Identify which cell holds the provided text, then report its (x, y) central coordinate. 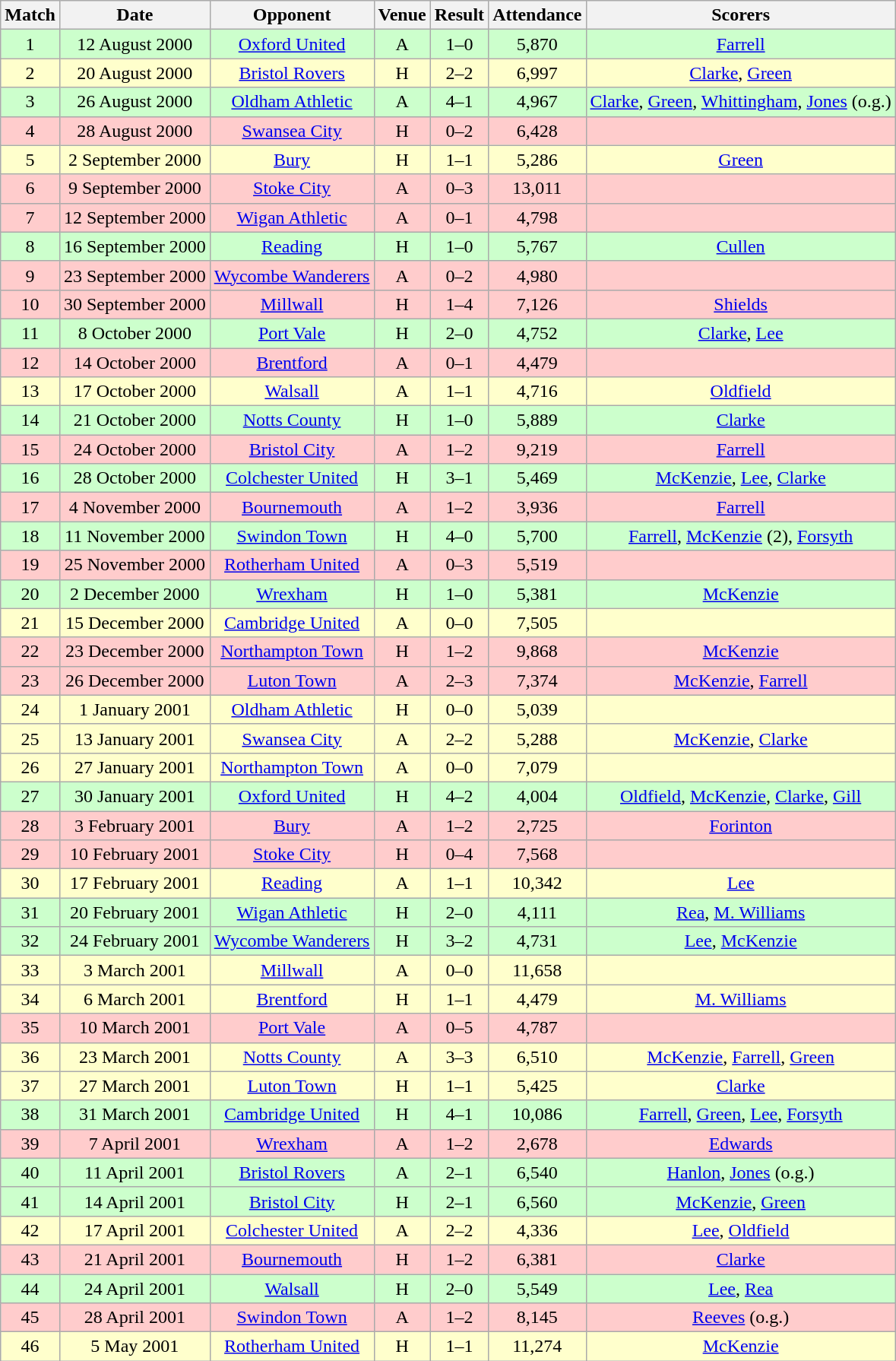
6,997 (537, 73)
17 February 2001 (135, 884)
Date (135, 15)
37 (30, 1086)
Result (459, 15)
5 May 2001 (135, 1347)
Lee, Oldfield (740, 1230)
4,787 (537, 1028)
9,868 (537, 652)
7 (30, 217)
18 (30, 536)
4,731 (537, 941)
1 January 2001 (135, 709)
Venue (402, 15)
7,079 (537, 767)
4,716 (537, 392)
Lee, McKenzie (740, 941)
3–1 (459, 478)
17 April 2001 (135, 1230)
3 February 2001 (135, 825)
5,425 (537, 1086)
2,678 (537, 1144)
McKenzie, Clarke (740, 738)
24 February 2001 (135, 941)
44 (30, 1289)
4,111 (537, 912)
46 (30, 1347)
15 December 2000 (135, 623)
Reeves (o.g.) (740, 1318)
6 March 2001 (135, 999)
41 (30, 1201)
Farrell, Green, Lee, Forsyth (740, 1115)
M. Williams (740, 999)
34 (30, 999)
Oldfield, McKenzie, Clarke, Gill (740, 796)
1 (30, 44)
7,505 (537, 623)
5,039 (537, 709)
McKenzie, Green (740, 1201)
5,767 (537, 246)
16 (30, 478)
38 (30, 1115)
23 December 2000 (135, 652)
11,658 (537, 970)
5,889 (537, 420)
Cullen (740, 246)
4,798 (537, 217)
27 (30, 796)
26 December 2000 (135, 680)
31 March 2001 (135, 1115)
28 April 2001 (135, 1318)
Clarke, Lee (740, 333)
Match (30, 15)
23 September 2000 (135, 275)
5,549 (537, 1289)
Opponent (292, 15)
7,126 (537, 304)
5,870 (537, 44)
3,936 (537, 507)
7 April 2001 (135, 1144)
24 October 2000 (135, 449)
21 (30, 623)
26 August 2000 (135, 102)
5,700 (537, 536)
9 (30, 275)
Lee (740, 884)
Lee, Rea (740, 1289)
26 (30, 767)
McKenzie, Farrell, Green (740, 1057)
11 November 2000 (135, 536)
Forinton (740, 825)
11 April 2001 (135, 1172)
13 (30, 392)
25 (30, 738)
13,011 (537, 189)
30 (30, 884)
1–4 (459, 304)
10 (30, 304)
33 (30, 970)
31 (30, 912)
6 (30, 189)
30 September 2000 (135, 304)
Shields (740, 304)
2,725 (537, 825)
42 (30, 1230)
6,381 (537, 1259)
Attendance (537, 15)
45 (30, 1318)
5,288 (537, 738)
0–5 (459, 1028)
22 (30, 652)
23 (30, 680)
28 August 2000 (135, 131)
28 October 2000 (135, 478)
24 (30, 709)
5,519 (537, 565)
23 March 2001 (135, 1057)
9,219 (537, 449)
10 February 2001 (135, 855)
13 January 2001 (135, 738)
Oldfield (740, 392)
Green (740, 160)
12 (30, 363)
7,374 (537, 680)
10 March 2001 (135, 1028)
6,560 (537, 1201)
14 April 2001 (135, 1201)
5,286 (537, 160)
17 (30, 507)
5,469 (537, 478)
12 August 2000 (135, 44)
3 (30, 102)
3–2 (459, 941)
14 (30, 420)
32 (30, 941)
4,980 (537, 275)
4,752 (537, 333)
27 March 2001 (135, 1086)
Scorers (740, 15)
21 April 2001 (135, 1259)
Clarke, Green (740, 73)
30 January 2001 (135, 796)
15 (30, 449)
36 (30, 1057)
14 October 2000 (135, 363)
8 (30, 246)
9 September 2000 (135, 189)
29 (30, 855)
4 November 2000 (135, 507)
6,510 (537, 1057)
2 (30, 73)
40 (30, 1172)
4 (30, 131)
McKenzie, Farrell (740, 680)
24 April 2001 (135, 1289)
7,568 (537, 855)
Hanlon, Jones (o.g.) (740, 1172)
11,274 (537, 1347)
McKenzie, Lee, Clarke (740, 478)
6,428 (537, 131)
16 September 2000 (135, 246)
20 February 2001 (135, 912)
20 (30, 594)
4,336 (537, 1230)
3–3 (459, 1057)
Edwards (740, 1144)
4,967 (537, 102)
12 September 2000 (135, 217)
25 November 2000 (135, 565)
19 (30, 565)
6,540 (537, 1172)
Rea, M. Williams (740, 912)
39 (30, 1144)
2–3 (459, 680)
3 March 2001 (135, 970)
8,145 (537, 1318)
0–4 (459, 855)
43 (30, 1259)
Clarke, Green, Whittingham, Jones (o.g.) (740, 102)
17 October 2000 (135, 392)
20 August 2000 (135, 73)
28 (30, 825)
5,381 (537, 594)
4,004 (537, 796)
35 (30, 1028)
4–2 (459, 796)
27 January 2001 (135, 767)
5 (30, 160)
21 October 2000 (135, 420)
8 October 2000 (135, 333)
10,086 (537, 1115)
2 December 2000 (135, 594)
Farrell, McKenzie (2), Forsyth (740, 536)
4–0 (459, 536)
10,342 (537, 884)
2 September 2000 (135, 160)
11 (30, 333)
